Return (X, Y) of the center of cell containing provided text 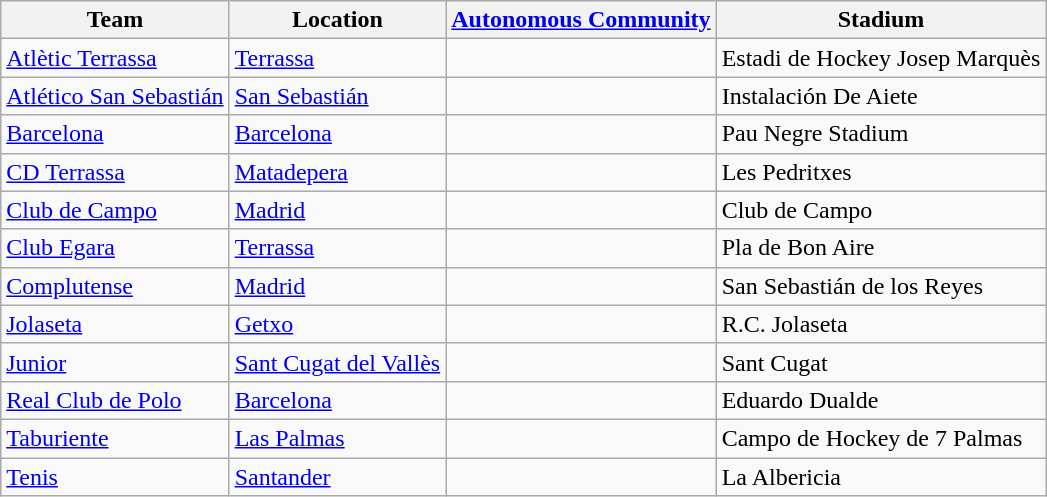
Taburiente (115, 438)
Club Egara (115, 248)
Jolaseta (115, 324)
Tenis (115, 477)
Pla de Bon Aire (881, 248)
Complutense (115, 286)
Les Pedritxes (881, 172)
Autonomous Community (581, 20)
Instalación De Aiete (881, 96)
Santander (338, 477)
CD Terrassa (115, 172)
Campo de Hockey de 7 Palmas (881, 438)
Pau Negre Stadium (881, 134)
Stadium (881, 20)
Team (115, 20)
Sant Cugat del Vallès (338, 362)
San Sebastián de los Reyes (881, 286)
Atlético San Sebastián (115, 96)
Real Club de Polo (115, 400)
Estadi de Hockey Josep Marquès (881, 58)
San Sebastián (338, 96)
Sant Cugat (881, 362)
Getxo (338, 324)
La Albericia (881, 477)
Eduardo Dualde (881, 400)
Location (338, 20)
Matadepera (338, 172)
R.C. Jolaseta (881, 324)
Junior (115, 362)
Las Palmas (338, 438)
Atlètic Terrassa (115, 58)
